From the cell containing the given text, extract its center point as (X, Y) coordinate. 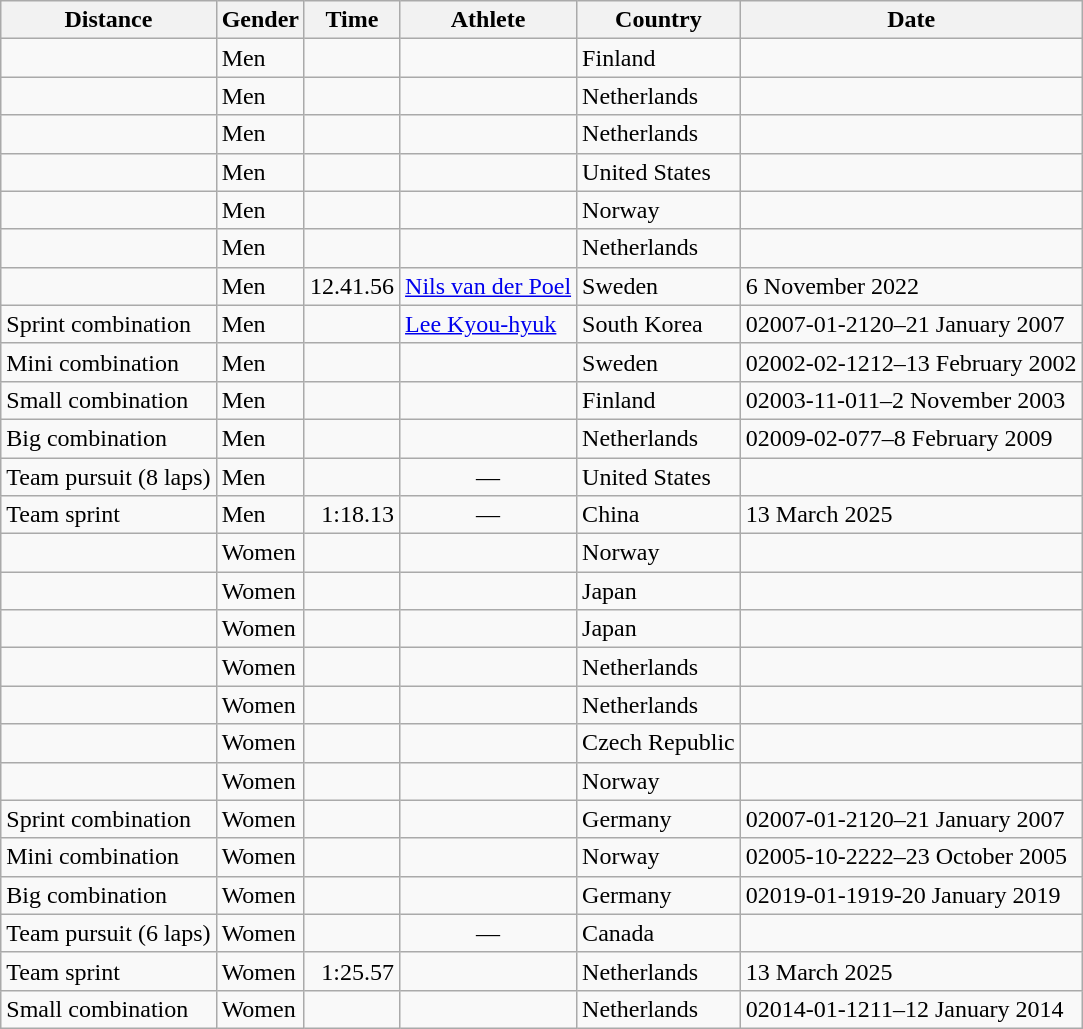
Canada (659, 933)
Lee Kyou-hyuk (488, 324)
02014-01-1211–12 January 2014 (911, 1009)
Athlete (488, 20)
02002-02-1212–13 February 2002 (911, 362)
Time (352, 20)
12.41.56 (352, 286)
Team pursuit (6 laps) (108, 933)
02003-11-011–2 November 2003 (911, 400)
02005-10-2222–23 October 2005 (911, 857)
6 November 2022 (911, 286)
China (659, 515)
Date (911, 20)
Country (659, 20)
1:25.57 (352, 971)
02019-01-1919-20 January 2019 (911, 895)
1:18.13 (352, 515)
Gender (260, 20)
Team pursuit (8 laps) (108, 477)
02009-02-077–8 February 2009 (911, 438)
Czech Republic (659, 743)
Distance (108, 20)
Nils van der Poel (488, 286)
South Korea (659, 324)
